Provide the (x, y) coordinate of the cell's center where the given text is located.  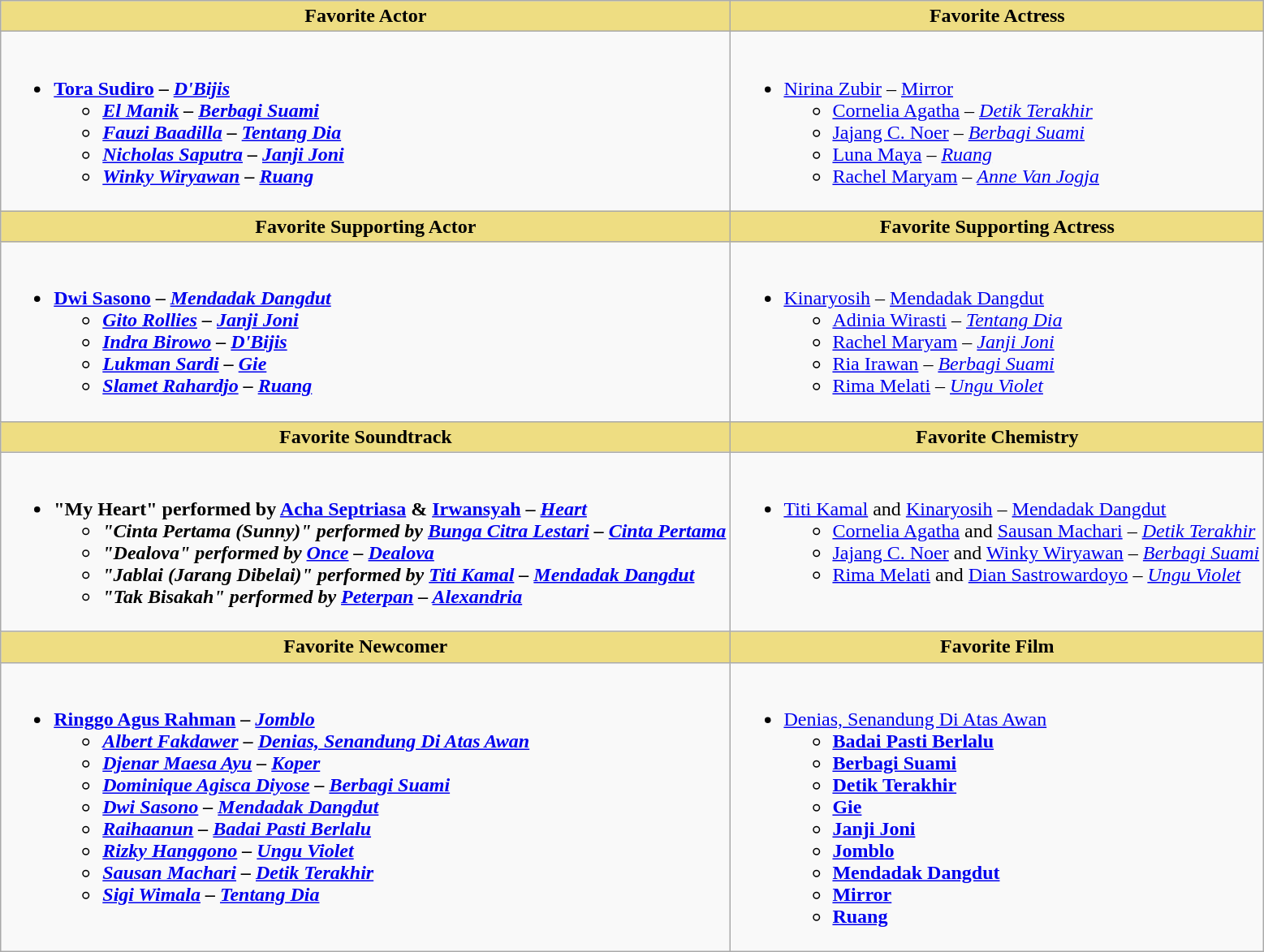
Dwi Sasono – Mendadak DangdutGito Rollies – Janji JoniIndra Birowo – D'BijisLukman Sardi – GieSlamet Rahardjo – Ruang (365, 331)
Favorite Soundtrack (365, 437)
Nirina Zubir – MirrorCornelia Agatha – Detik TerakhirJajang C. Noer – Berbagi SuamiLuna Maya – RuangRachel Maryam – Anne Van Jogja (997, 122)
Favorite Film (997, 647)
Favorite Supporting Actress (997, 226)
Favorite Actor (365, 16)
Favorite Chemistry (997, 437)
Favorite Supporting Actor (365, 226)
Tora Sudiro – D'BijisEl Manik – Berbagi SuamiFauzi Baadilla – Tentang DiaNicholas Saputra – Janji JoniWinky Wiryawan – Ruang (365, 122)
Denias, Senandung Di Atas AwanBadai Pasti BerlaluBerbagi SuamiDetik TerakhirGieJanji JoniJombloMendadak DangdutMirrorRuang (997, 807)
Favorite Actress (997, 16)
Favorite Newcomer (365, 647)
Kinaryosih – Mendadak DangdutAdinia Wirasti – Tentang DiaRachel Maryam – Janji JoniRia Irawan – Berbagi SuamiRima Melati – Ungu Violet (997, 331)
